Return the [x, y] coordinate for the center point of the cell that contains the specified text.  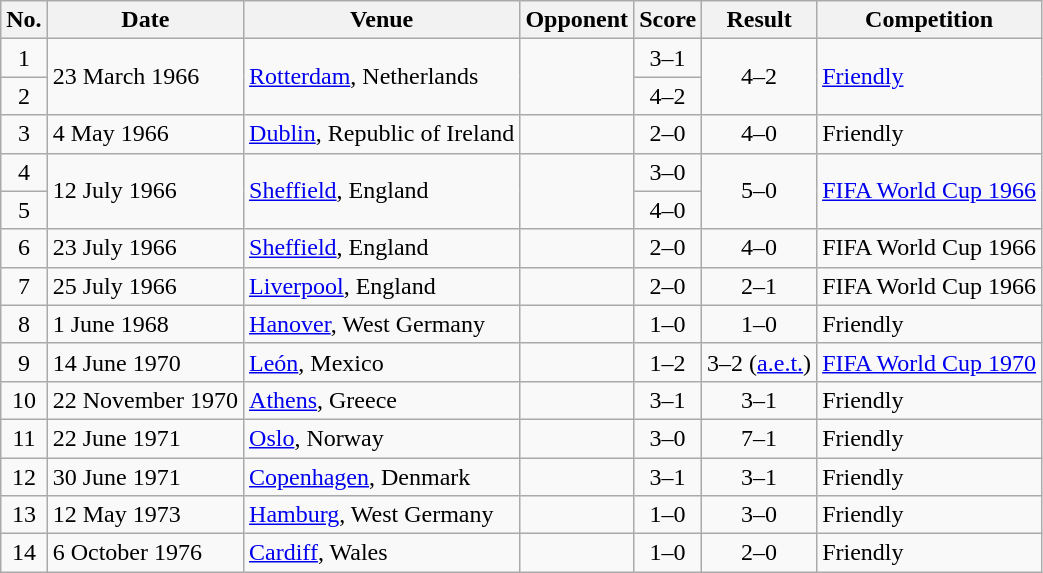
Score [668, 20]
Liverpool, England [382, 286]
Result [760, 20]
Copenhagen, Denmark [382, 477]
2 [24, 96]
Rotterdam, Netherlands [382, 77]
Opponent [577, 20]
Cardiff, Wales [382, 553]
25 July 1966 [145, 286]
7 [24, 286]
12 May 1973 [145, 515]
5–0 [760, 191]
6 October 1976 [145, 553]
13 [24, 515]
Hanover, West Germany [382, 324]
Athens, Greece [382, 400]
4 May 1966 [145, 134]
14 June 1970 [145, 362]
7–1 [760, 438]
2–1 [760, 286]
Dublin, Republic of Ireland [382, 134]
3–2 (a.e.t.) [760, 362]
FIFA World Cup 1970 [930, 362]
8 [24, 324]
4 [24, 172]
Competition [930, 20]
Hamburg, West Germany [382, 515]
León, Mexico [382, 362]
12 July 1966 [145, 191]
No. [24, 20]
30 June 1971 [145, 477]
9 [24, 362]
Date [145, 20]
1 June 1968 [145, 324]
12 [24, 477]
14 [24, 553]
23 March 1966 [145, 77]
23 July 1966 [145, 248]
3 [24, 134]
1 [24, 58]
6 [24, 248]
Venue [382, 20]
1–2 [668, 362]
Oslo, Norway [382, 438]
10 [24, 400]
22 June 1971 [145, 438]
11 [24, 438]
5 [24, 210]
22 November 1970 [145, 400]
